Identify which cell holds the provided text, then report its [X, Y] central coordinate. 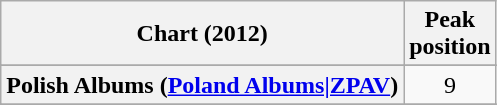
Peakposition [450, 34]
Polish Albums (Poland Albums|ZPAV) [202, 85]
Chart (2012) [202, 34]
9 [450, 85]
